Provide the [x, y] coordinate of the cell's center where the given text is located.  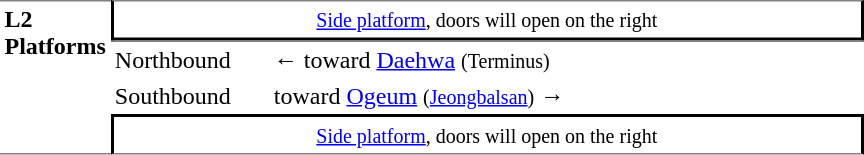
L2Platforms [55, 77]
Southbound [190, 96]
toward Ogeum (Jeongbalsan) → [566, 96]
Northbound [190, 59]
← toward Daehwa (Terminus) [566, 59]
